Capture the cell that displays the provided text and extract its [x, y] central coordinate. 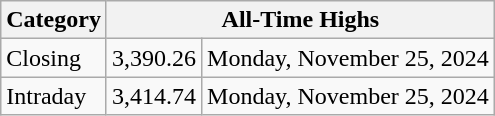
3,390.26 [154, 58]
Closing [54, 58]
All-Time Highs [300, 20]
Category [54, 20]
3,414.74 [154, 96]
Intraday [54, 96]
